Find where the given text appears and provide that cell's center as [x, y] coordinate. 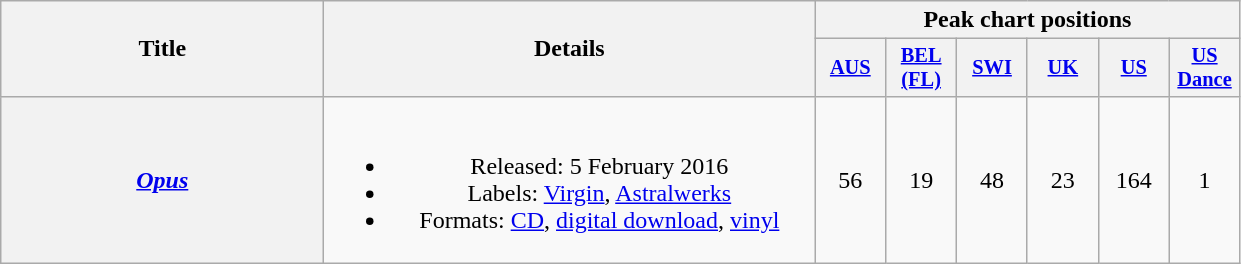
Title [162, 49]
19 [922, 180]
UK [1062, 68]
48 [992, 180]
AUS [850, 68]
BEL(FL) [922, 68]
SWI [992, 68]
23 [1062, 180]
US [1134, 68]
164 [1134, 180]
Opus [162, 180]
Peak chart positions [1028, 20]
Details [570, 49]
1 [1204, 180]
56 [850, 180]
Released: 5 February 2016Labels: Virgin, AstralwerksFormats: CD, digital download, vinyl [570, 180]
USDance [1204, 68]
